Extract the (x, y) coordinate from the center of the cell holding the provided text.  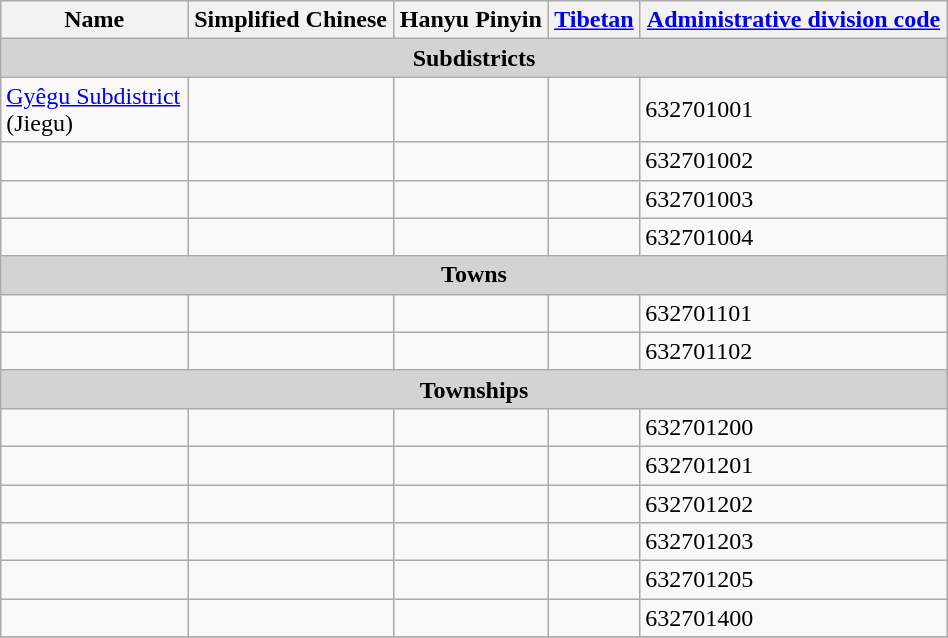
632701202 (794, 503)
Subdistricts (474, 58)
632701201 (794, 465)
632701002 (794, 161)
632701203 (794, 542)
Administrative division code (794, 20)
Tibetan (594, 20)
632701003 (794, 199)
632701001 (794, 110)
632701004 (794, 237)
632701400 (794, 618)
632701102 (794, 351)
Towns (474, 275)
Townships (474, 389)
632701205 (794, 580)
Simplified Chinese (291, 20)
Name (94, 20)
Gyêgu Subdistrict(Jiegu) (94, 110)
Hanyu Pinyin (470, 20)
632701101 (794, 313)
632701200 (794, 427)
